Pinpoint the cell where the given text exists, returning its [X, Y] midpoint coordinate. 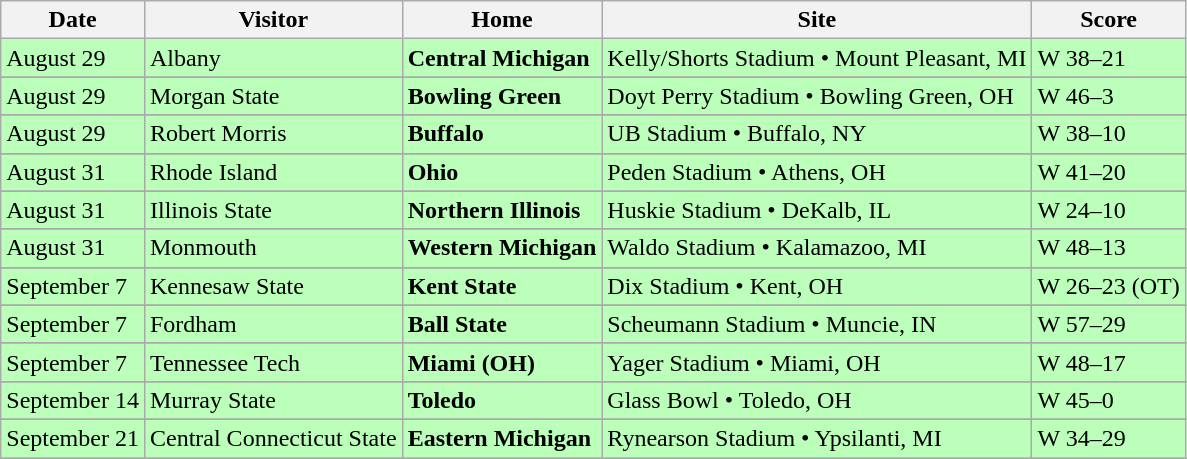
Morgan State [273, 96]
Northern Illinois [502, 210]
Illinois State [273, 210]
Glass Bowl • Toledo, OH [817, 400]
Site [817, 20]
Rynearson Stadium • Ypsilanti, MI [817, 438]
W 34–29 [1108, 438]
Date [73, 20]
Ohio [502, 172]
Bowling Green [502, 96]
W 26–23 (OT) [1108, 286]
Buffalo [502, 134]
Kent State [502, 286]
Kelly/Shorts Stadium • Mount Pleasant, MI [817, 58]
Monmouth [273, 248]
W 48–17 [1108, 362]
Toledo [502, 400]
W 48–13 [1108, 248]
Waldo Stadium • Kalamazoo, MI [817, 248]
Peden Stadium • Athens, OH [817, 172]
Albany [273, 58]
Dix Stadium • Kent, OH [817, 286]
W 41–20 [1108, 172]
Western Michigan [502, 248]
W 45–0 [1108, 400]
W 57–29 [1108, 324]
Central Connecticut State [273, 438]
Home [502, 20]
Eastern Michigan [502, 438]
UB Stadium • Buffalo, NY [817, 134]
Central Michigan [502, 58]
Visitor [273, 20]
Yager Stadium • Miami, OH [817, 362]
Robert Morris [273, 134]
Ball State [502, 324]
Fordham [273, 324]
Scheumann Stadium • Muncie, IN [817, 324]
Miami (OH) [502, 362]
September 21 [73, 438]
September 14 [73, 400]
W 46–3 [1108, 96]
W 24–10 [1108, 210]
Huskie Stadium • DeKalb, IL [817, 210]
Murray State [273, 400]
W 38–21 [1108, 58]
Score [1108, 20]
Tennessee Tech [273, 362]
Kennesaw State [273, 286]
W 38–10 [1108, 134]
Doyt Perry Stadium • Bowling Green, OH [817, 96]
Rhode Island [273, 172]
